Determine the (x, y) coordinate at the center of the cell enclosing the given text.  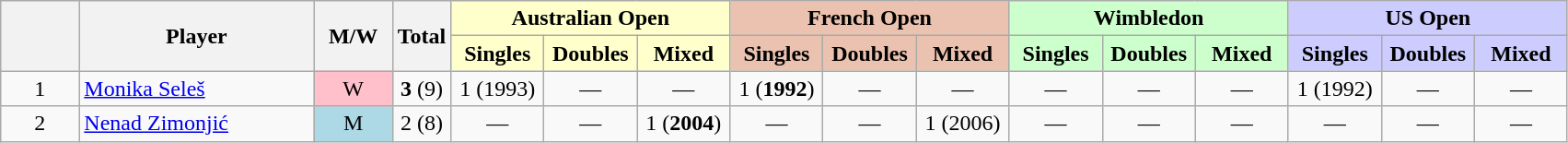
Wimbledon (1149, 18)
1 (2004) (683, 124)
French Open (869, 18)
1 (1993) (497, 89)
Nenad Zimonjić (197, 124)
M (354, 124)
M/W (354, 36)
1 (41, 89)
3 (9) (422, 89)
W (354, 89)
2 (41, 124)
Australian Open (591, 18)
Player (197, 36)
Monika Seleš (197, 89)
US Open (1427, 18)
2 (8) (422, 124)
Total (422, 36)
1 (2006) (963, 124)
